Detect which cell encompasses the target text, then output its (X, Y) center coordinate. 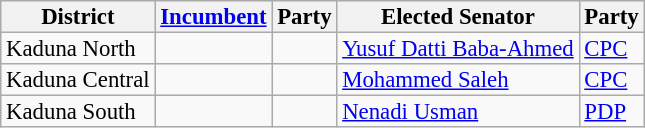
Kaduna Central (78, 80)
Mohammed Saleh (458, 80)
Elected Senator (458, 17)
District (78, 17)
Incumbent (214, 17)
Nenadi Usman (458, 112)
Kaduna North (78, 49)
Kaduna South (78, 112)
Yusuf Datti Baba-Ahmed (458, 49)
PDP (612, 112)
